Detect which cell encompasses the target text, then output its [X, Y] center coordinate. 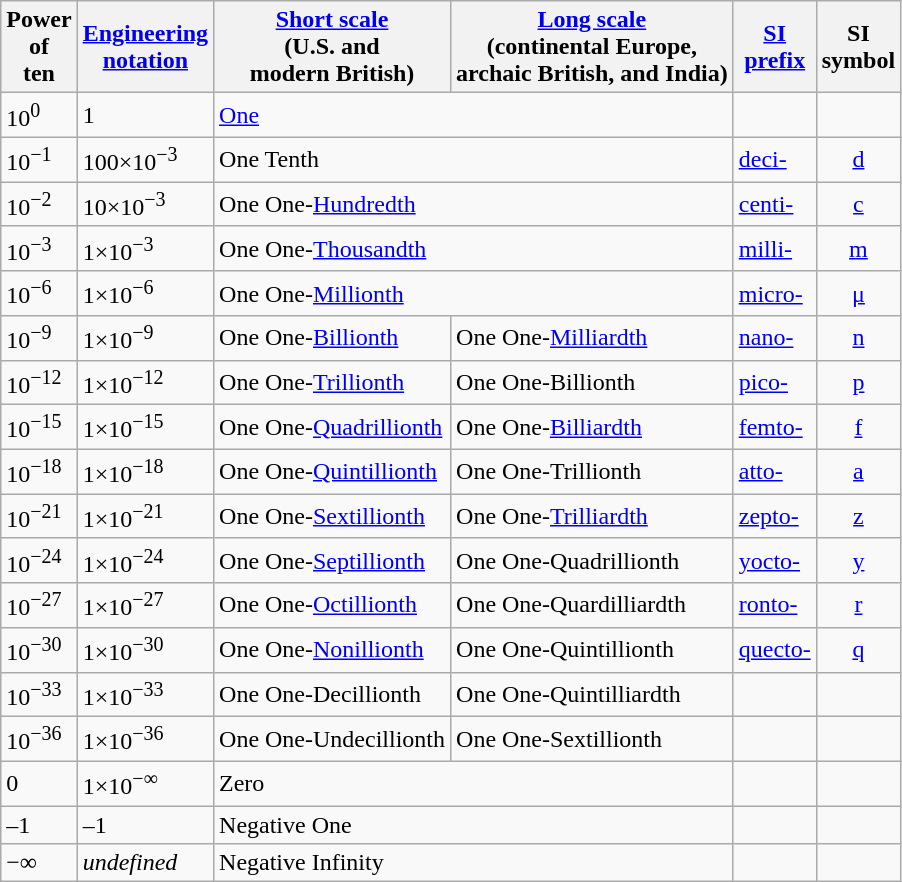
a [858, 472]
nano- [774, 338]
p [858, 382]
Negative Infinity [474, 863]
10−9 [39, 338]
m [858, 248]
z [858, 516]
0 [39, 784]
n [858, 338]
milli- [774, 248]
One One-Thousandth [474, 248]
One One-Quintilliardth [592, 694]
−∞ [39, 863]
10−6 [39, 294]
10−1 [39, 160]
10−30 [39, 650]
One One-Milliardth [592, 338]
q [858, 650]
Poweroften [39, 47]
deci- [774, 160]
atto- [774, 472]
c [858, 204]
One [474, 116]
1 [145, 116]
One One-Undecillionth [332, 740]
One One-Trilliardth [592, 516]
One One-Septillionth [332, 560]
1×10−30 [145, 650]
10×10−3 [145, 204]
femto- [774, 428]
Zero [474, 784]
10−3 [39, 248]
1×10−24 [145, 560]
SIsymbol [858, 47]
Negative One [474, 825]
One Tenth [474, 160]
1×10−18 [145, 472]
1×10−∞ [145, 784]
y [858, 560]
10−21 [39, 516]
Engineeringnotation [145, 47]
1×10−27 [145, 606]
zepto- [774, 516]
One One-Octillionth [332, 606]
One One-Quardilliardth [592, 606]
SIprefix [774, 47]
10−18 [39, 472]
1×10−36 [145, 740]
One One-Nonillionth [332, 650]
pico- [774, 382]
10−27 [39, 606]
One One-Billiardth [592, 428]
Long scale(continental Europe, archaic British, and India) [592, 47]
yocto- [774, 560]
1×10−15 [145, 428]
1×10−6 [145, 294]
ronto- [774, 606]
10−36 [39, 740]
μ [858, 294]
One One-Hundredth [474, 204]
100 [39, 116]
1×10−21 [145, 516]
10−2 [39, 204]
10−33 [39, 694]
1×10−3 [145, 248]
10−12 [39, 382]
quecto- [774, 650]
centi- [774, 204]
10−24 [39, 560]
One One-Decillionth [332, 694]
d [858, 160]
1×10−9 [145, 338]
1×10−12 [145, 382]
100×10−3 [145, 160]
r [858, 606]
f [858, 428]
10−15 [39, 428]
Short scale(U.S. andmodern British) [332, 47]
undefined [145, 863]
micro- [774, 294]
1×10−33 [145, 694]
One One-Millionth [474, 294]
